For the text-containing cell, return its midpoint in (X, Y) coordinate format. 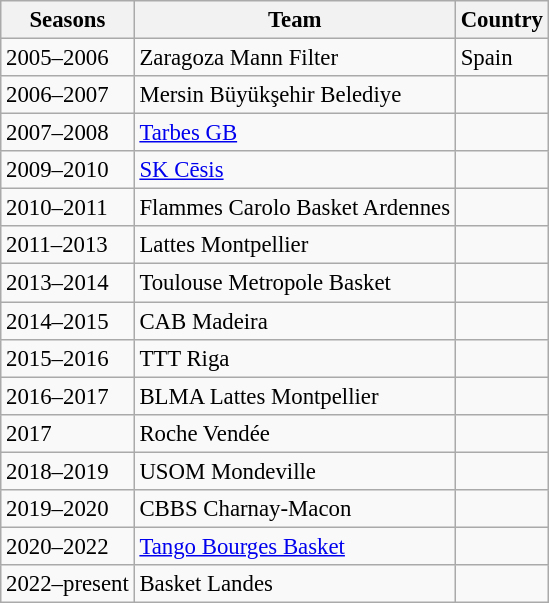
2022–present (68, 584)
USOM Mondeville (294, 471)
2014–2015 (68, 321)
Mersin Büyükşehir Belediye (294, 95)
Country (502, 20)
2007–2008 (68, 133)
2013–2014 (68, 283)
2015–2016 (68, 358)
2016–2017 (68, 396)
Seasons (68, 20)
Tango Bourges Basket (294, 546)
2020–2022 (68, 546)
CAB Madeira (294, 321)
Toulouse Metropole Basket (294, 283)
Roche Vendée (294, 433)
CBBS Charnay-Macon (294, 509)
Zaragoza Mann Filter (294, 58)
2017 (68, 433)
2019–2020 (68, 509)
Flammes Carolo Basket Ardennes (294, 208)
TTT Riga (294, 358)
Spain (502, 58)
BLMA Lattes Montpellier (294, 396)
Team (294, 20)
2011–2013 (68, 245)
2009–2010 (68, 170)
2018–2019 (68, 471)
2005–2006 (68, 58)
2006–2007 (68, 95)
Basket Landes (294, 584)
Tarbes GB (294, 133)
SK Cēsis (294, 170)
Lattes Montpellier (294, 245)
2010–2011 (68, 208)
